Return (x, y) of the center of cell containing provided text 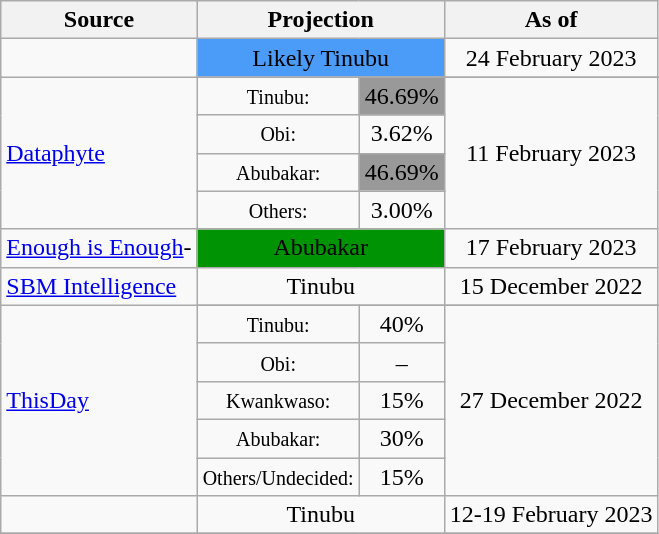
17 February 2023 (551, 248)
SBM Intelligence (99, 286)
ThisDay (99, 400)
Likely Tinubu (320, 58)
12-19 February 2023 (551, 515)
3.62% (402, 134)
30% (402, 438)
Kwankwaso: (278, 400)
Source (99, 20)
Enough is Enough- (99, 248)
Abubakar (320, 248)
As of (551, 20)
Others: (278, 210)
15 December 2022 (551, 286)
Others/Undecided: (278, 477)
– (402, 362)
40% (402, 324)
3.00% (402, 210)
Dataphyte (99, 153)
27 December 2022 (551, 400)
24 February 2023 (551, 58)
11 February 2023 (551, 153)
Projection (320, 20)
